Return the [X, Y] coordinate for the center point of the cell that contains the specified text.  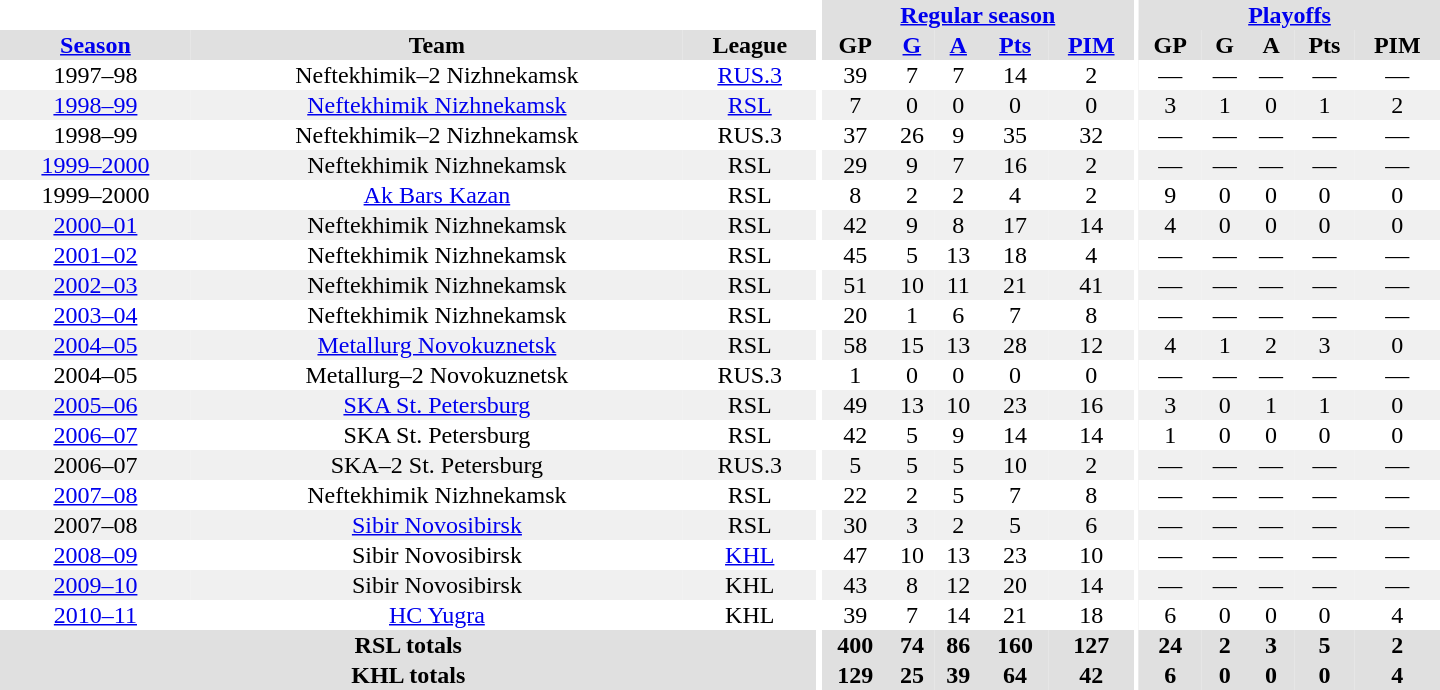
15 [912, 345]
2001–02 [96, 255]
HC Yugra [437, 615]
74 [912, 645]
11 [958, 285]
Playoffs [1290, 15]
26 [912, 135]
2003–04 [96, 315]
1997–98 [96, 75]
Metallurg–2 Novokuznetsk [437, 375]
129 [856, 675]
2000–01 [96, 225]
2008–09 [96, 555]
SKA–2 St. Petersburg [437, 465]
58 [856, 345]
30 [856, 525]
Regular season [978, 15]
25 [912, 675]
32 [1092, 135]
2002–03 [96, 285]
24 [1170, 645]
37 [856, 135]
Season [96, 45]
86 [958, 645]
45 [856, 255]
35 [1014, 135]
43 [856, 585]
29 [856, 165]
2005–06 [96, 405]
127 [1092, 645]
22 [856, 495]
64 [1014, 675]
2010–11 [96, 615]
160 [1014, 645]
Metallurg Novokuznetsk [437, 345]
28 [1014, 345]
41 [1092, 285]
RSL totals [408, 645]
KHL totals [408, 675]
2009–10 [96, 585]
League [750, 45]
400 [856, 645]
47 [856, 555]
51 [856, 285]
17 [1014, 225]
49 [856, 405]
Ak Bars Kazan [437, 195]
Team [437, 45]
